Provide the [X, Y] coordinate of the cell's center where the given text is located.  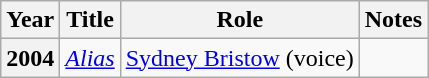
Role [240, 20]
2004 [30, 58]
Title [90, 20]
Notes [393, 20]
Sydney Bristow (voice) [240, 58]
Alias [90, 58]
Year [30, 20]
